Extract the [X, Y] coordinate from the center of the cell holding the provided text.  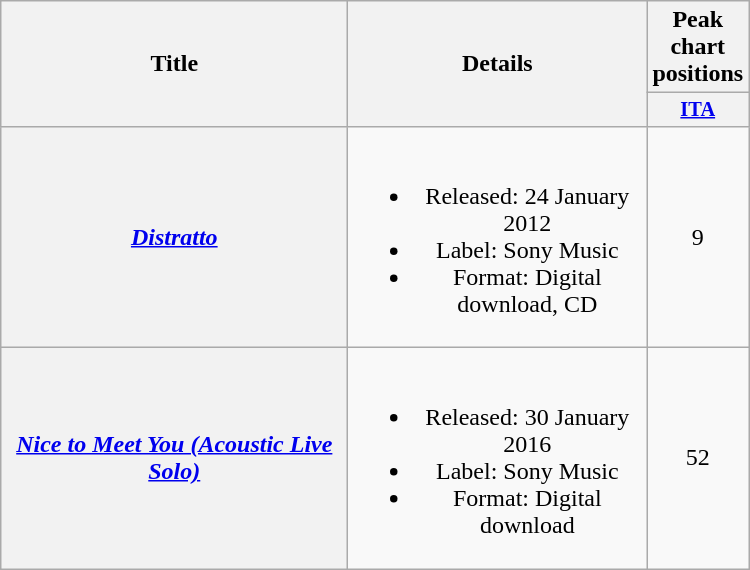
Nice to Meet You (Acoustic Live Solo) [174, 458]
Details [498, 64]
Title [174, 64]
9 [698, 236]
52 [698, 458]
Released: 30 January 2016Label: Sony MusicFormat: Digital download [498, 458]
Distratto [174, 236]
ITA [698, 110]
Peak chart positions [698, 47]
Released: 24 January 2012Label: Sony MusicFormat: Digital download, CD [498, 236]
